From the cell containing the given text, extract its center point as [X, Y] coordinate. 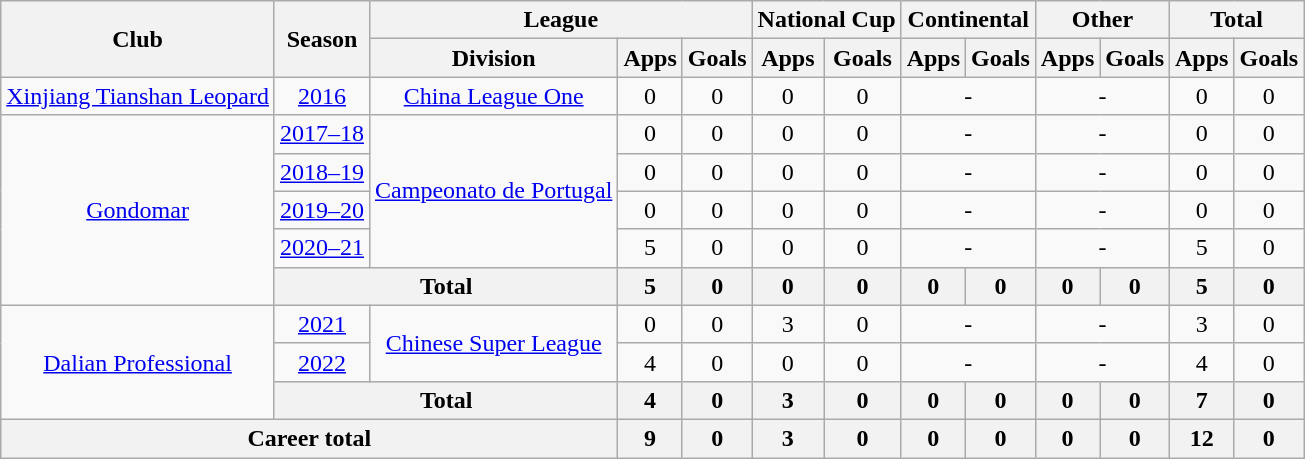
2017–18 [322, 134]
2021 [322, 324]
7 [1202, 400]
Other [1102, 20]
Dalian Professional [138, 362]
National Cup [826, 20]
China League One [494, 96]
Season [322, 39]
Career total [310, 438]
9 [650, 438]
2016 [322, 96]
Division [494, 58]
2020–21 [322, 248]
2019–20 [322, 210]
League [562, 20]
Xinjiang Tianshan Leopard [138, 96]
Campeonato de Portugal [494, 191]
2018–19 [322, 172]
Chinese Super League [494, 343]
Gondomar [138, 210]
2022 [322, 362]
Continental [968, 20]
12 [1202, 438]
Club [138, 39]
